Scan for the cell matching the given text and deliver its (X, Y) coordinate at center. 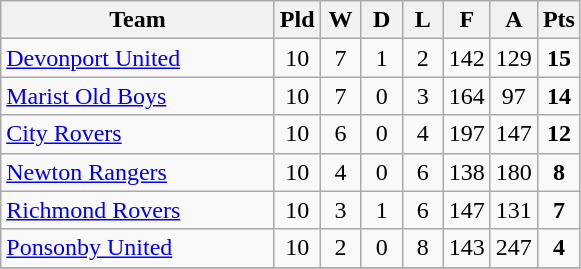
W (340, 20)
14 (558, 96)
Pts (558, 20)
Marist Old Boys (138, 96)
A (514, 20)
Richmond Rovers (138, 210)
Ponsonby United (138, 248)
143 (466, 248)
Newton Rangers (138, 172)
12 (558, 134)
Devonport United (138, 58)
247 (514, 248)
164 (466, 96)
180 (514, 172)
F (466, 20)
138 (466, 172)
142 (466, 58)
97 (514, 96)
D (382, 20)
Team (138, 20)
15 (558, 58)
City Rovers (138, 134)
129 (514, 58)
L (422, 20)
131 (514, 210)
Pld (297, 20)
197 (466, 134)
